Capture the cell that displays the provided text and extract its (x, y) central coordinate. 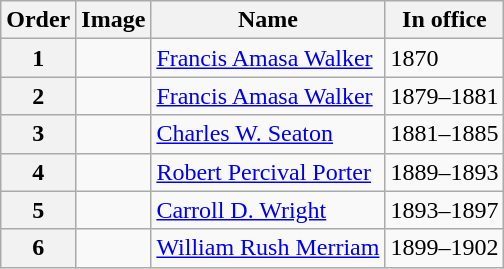
Robert Percival Porter (268, 172)
In office (444, 20)
1 (38, 58)
3 (38, 134)
Charles W. Seaton (268, 134)
Carroll D. Wright (268, 210)
1889–1893 (444, 172)
4 (38, 172)
1893–1897 (444, 210)
5 (38, 210)
6 (38, 248)
Name (268, 20)
Image (114, 20)
1879–1881 (444, 96)
1870 (444, 58)
1881–1885 (444, 134)
William Rush Merriam (268, 248)
Order (38, 20)
2 (38, 96)
1899–1902 (444, 248)
